Identify which cell holds the provided text, then report its [X, Y] central coordinate. 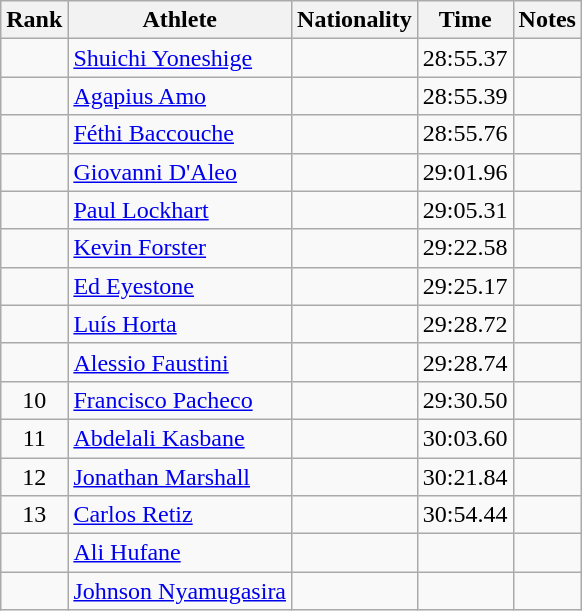
Agapius Amo [180, 96]
Nationality [355, 20]
28:55.76 [465, 134]
Alessio Faustini [180, 362]
Shuichi Yoneshige [180, 58]
28:55.39 [465, 96]
Giovanni D'Aleo [180, 172]
Johnson Nyamugasira [180, 591]
30:54.44 [465, 515]
Athlete [180, 20]
10 [34, 400]
29:30.50 [465, 400]
29:25.17 [465, 286]
29:28.74 [465, 362]
29:05.31 [465, 210]
Time [465, 20]
30:03.60 [465, 438]
29:28.72 [465, 324]
Ed Eyestone [180, 286]
13 [34, 515]
Abdelali Kasbane [180, 438]
29:22.58 [465, 248]
Rank [34, 20]
28:55.37 [465, 58]
Notes [547, 20]
Paul Lockhart [180, 210]
11 [34, 438]
29:01.96 [465, 172]
Francisco Pacheco [180, 400]
Luís Horta [180, 324]
12 [34, 477]
Ali Hufane [180, 553]
Kevin Forster [180, 248]
30:21.84 [465, 477]
Carlos Retiz [180, 515]
Féthi Baccouche [180, 134]
Jonathan Marshall [180, 477]
